Detect which cell encompasses the target text, then output its (x, y) center coordinate. 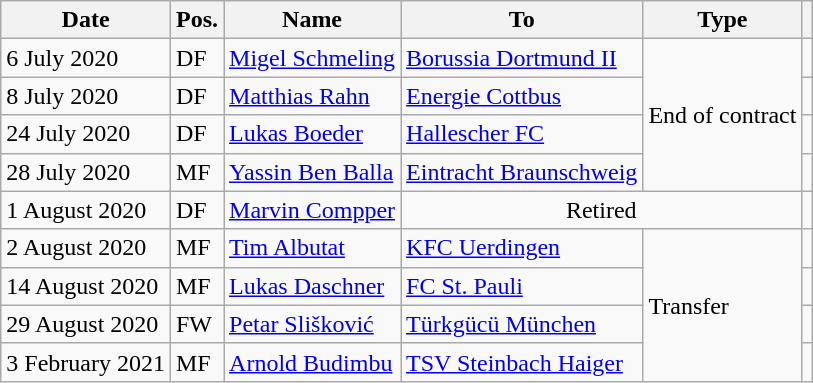
Name (312, 20)
8 July 2020 (86, 96)
FC St. Pauli (522, 286)
Pos. (196, 20)
29 August 2020 (86, 324)
1 August 2020 (86, 210)
To (522, 20)
Marvin Compper (312, 210)
14 August 2020 (86, 286)
Lukas Boeder (312, 134)
Retired (602, 210)
Türkgücü München (522, 324)
Energie Cottbus (522, 96)
2 August 2020 (86, 248)
Matthias Rahn (312, 96)
Hallescher FC (522, 134)
Arnold Budimbu (312, 362)
Migel Schmeling (312, 58)
3 February 2021 (86, 362)
Transfer (722, 305)
Type (722, 20)
Tim Albutat (312, 248)
Date (86, 20)
End of contract (722, 115)
6 July 2020 (86, 58)
Petar Slišković (312, 324)
28 July 2020 (86, 172)
24 July 2020 (86, 134)
Eintracht Braunschweig (522, 172)
FW (196, 324)
Borussia Dortmund II (522, 58)
TSV Steinbach Haiger (522, 362)
Lukas Daschner (312, 286)
Yassin Ben Balla (312, 172)
KFC Uerdingen (522, 248)
